For the text-containing cell, return its midpoint in (x, y) coordinate format. 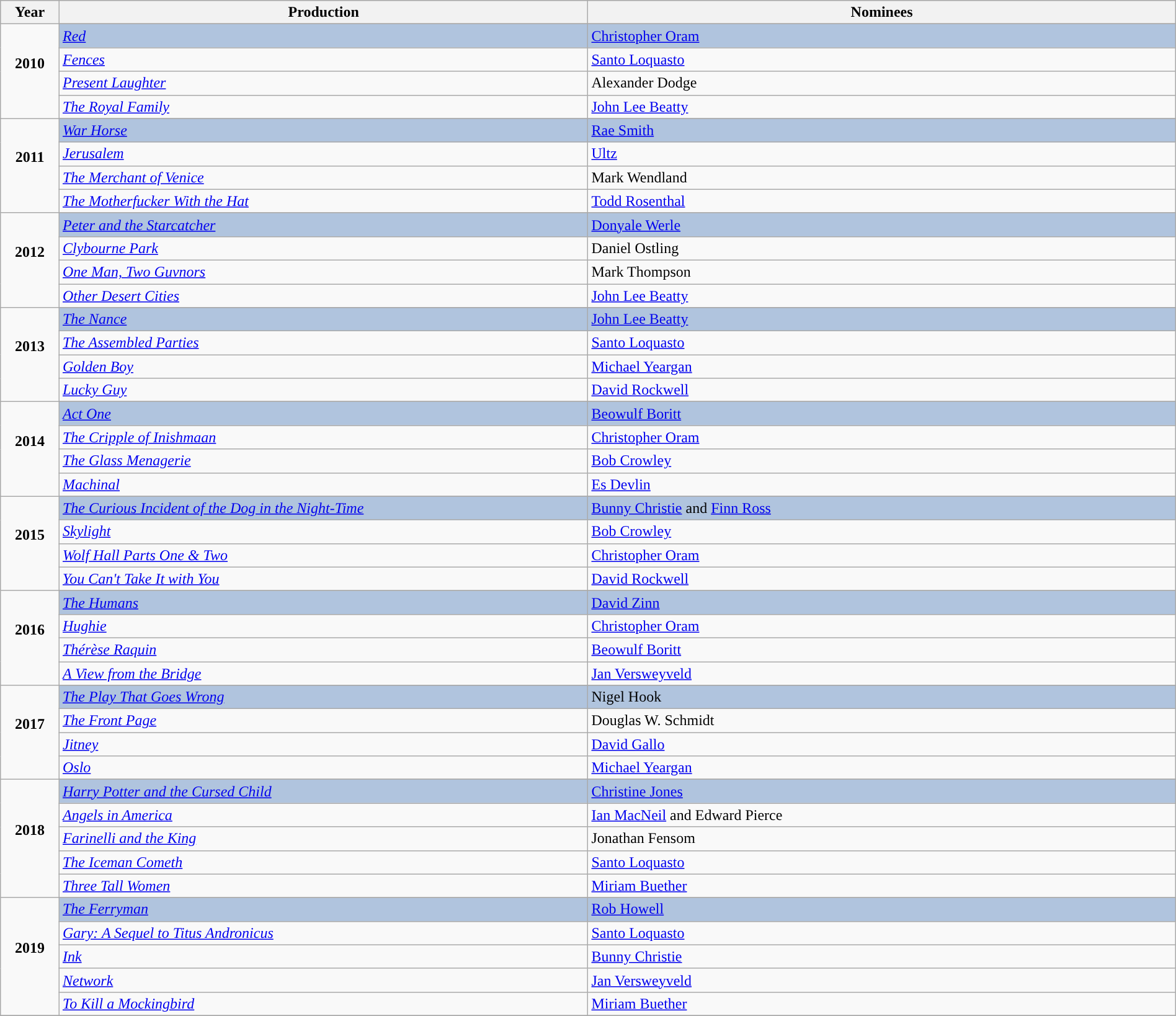
Bunny Christie (882, 956)
Mark Wendland (882, 177)
Todd Rosenthal (882, 201)
2018 (30, 839)
2011 (30, 166)
Mark Thompson (882, 272)
Clybourne Park (324, 248)
The Cripple of Inishmaan (324, 437)
Ink (324, 956)
Donyale Werle (882, 225)
Golden Boy (324, 367)
2015 (30, 543)
Wolf Hall Parts One & Two (324, 555)
The Front Page (324, 721)
A View from the Bridge (324, 673)
Harry Potter and the Cursed Child (324, 791)
To Kill a Mockingbird (324, 1004)
Three Tall Women (324, 886)
War Horse (324, 130)
Alexander Dodge (882, 83)
Other Desert Cities (324, 296)
The Nance (324, 319)
The Royal Family (324, 107)
David Zinn (882, 602)
David Gallo (882, 744)
One Man, Two Guvnors (324, 272)
Fences (324, 60)
The Iceman Cometh (324, 862)
The Motherfucker With the Hat (324, 201)
Ian MacNeil and Edward Pierce (882, 815)
Rae Smith (882, 130)
Rob Howell (882, 909)
2012 (30, 260)
2014 (30, 449)
Ultz (882, 154)
Jerusalem (324, 154)
Lucky Guy (324, 390)
Bunny Christie and Finn Ross (882, 508)
2010 (30, 71)
Skylight (324, 532)
Red (324, 36)
Nigel Hook (882, 697)
The Glass Menagerie (324, 461)
Douglas W. Schmidt (882, 721)
Jitney (324, 744)
Thérèse Raquin (324, 649)
The Curious Incident of the Dog in the Night-Time (324, 508)
Jonathan Fensom (882, 839)
Hughie (324, 626)
Machinal (324, 484)
The Assembled Parties (324, 343)
Year (30, 12)
Nominees (882, 12)
2013 (30, 355)
2017 (30, 733)
The Humans (324, 602)
Daniel Ostling (882, 248)
The Play That Goes Wrong (324, 697)
Christine Jones (882, 791)
Network (324, 980)
Oslo (324, 768)
Farinelli and the King (324, 839)
The Ferryman (324, 909)
Present Laughter (324, 83)
Gary: A Sequel to Titus Andronicus (324, 933)
Act One (324, 414)
The Merchant of Venice (324, 177)
Angels in America (324, 815)
Peter and the Starcatcher (324, 225)
Production (324, 12)
2016 (30, 638)
You Can't Take It with You (324, 579)
2019 (30, 956)
Es Devlin (882, 484)
